Identify which cell holds the provided text, then report its [X, Y] central coordinate. 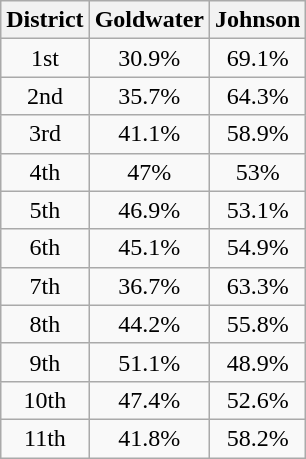
5th [45, 210]
9th [45, 362]
53% [257, 172]
11th [45, 438]
55.8% [257, 324]
1st [45, 58]
6th [45, 248]
58.9% [257, 134]
7th [45, 286]
47% [149, 172]
54.9% [257, 248]
52.6% [257, 400]
36.7% [149, 286]
3rd [45, 134]
Johnson [257, 20]
58.2% [257, 438]
4th [45, 172]
51.1% [149, 362]
10th [45, 400]
41.8% [149, 438]
48.9% [257, 362]
47.4% [149, 400]
53.1% [257, 210]
District [45, 20]
44.2% [149, 324]
35.7% [149, 96]
45.1% [149, 248]
69.1% [257, 58]
46.9% [149, 210]
8th [45, 324]
30.9% [149, 58]
2nd [45, 96]
64.3% [257, 96]
Goldwater [149, 20]
63.3% [257, 286]
41.1% [149, 134]
